Provide the [X, Y] coordinate of the cell's center where the given text is located.  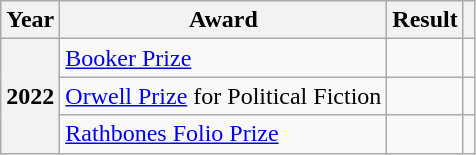
Award [224, 20]
Orwell Prize for Political Fiction [224, 96]
Booker Prize [224, 58]
2022 [30, 96]
Year [30, 20]
Result [425, 20]
Rathbones Folio Prize [224, 134]
